Return the [x, y] coordinate for the center point of the cell that contains the specified text.  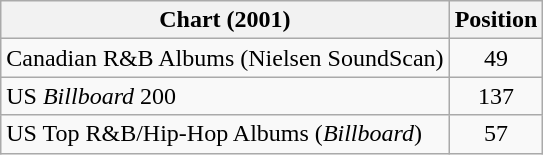
Canadian R&B Albums (Nielsen SoundScan) [225, 58]
137 [496, 96]
US Billboard 200 [225, 96]
Position [496, 20]
Chart (2001) [225, 20]
57 [496, 134]
49 [496, 58]
US Top R&B/Hip-Hop Albums (Billboard) [225, 134]
